Identify which cell holds the provided text, then report its [X, Y] central coordinate. 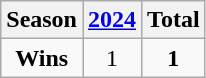
Season [42, 20]
Total [174, 20]
2024 [112, 20]
Wins [42, 58]
